Find where the given text appears and provide that cell's center as [X, Y] coordinate. 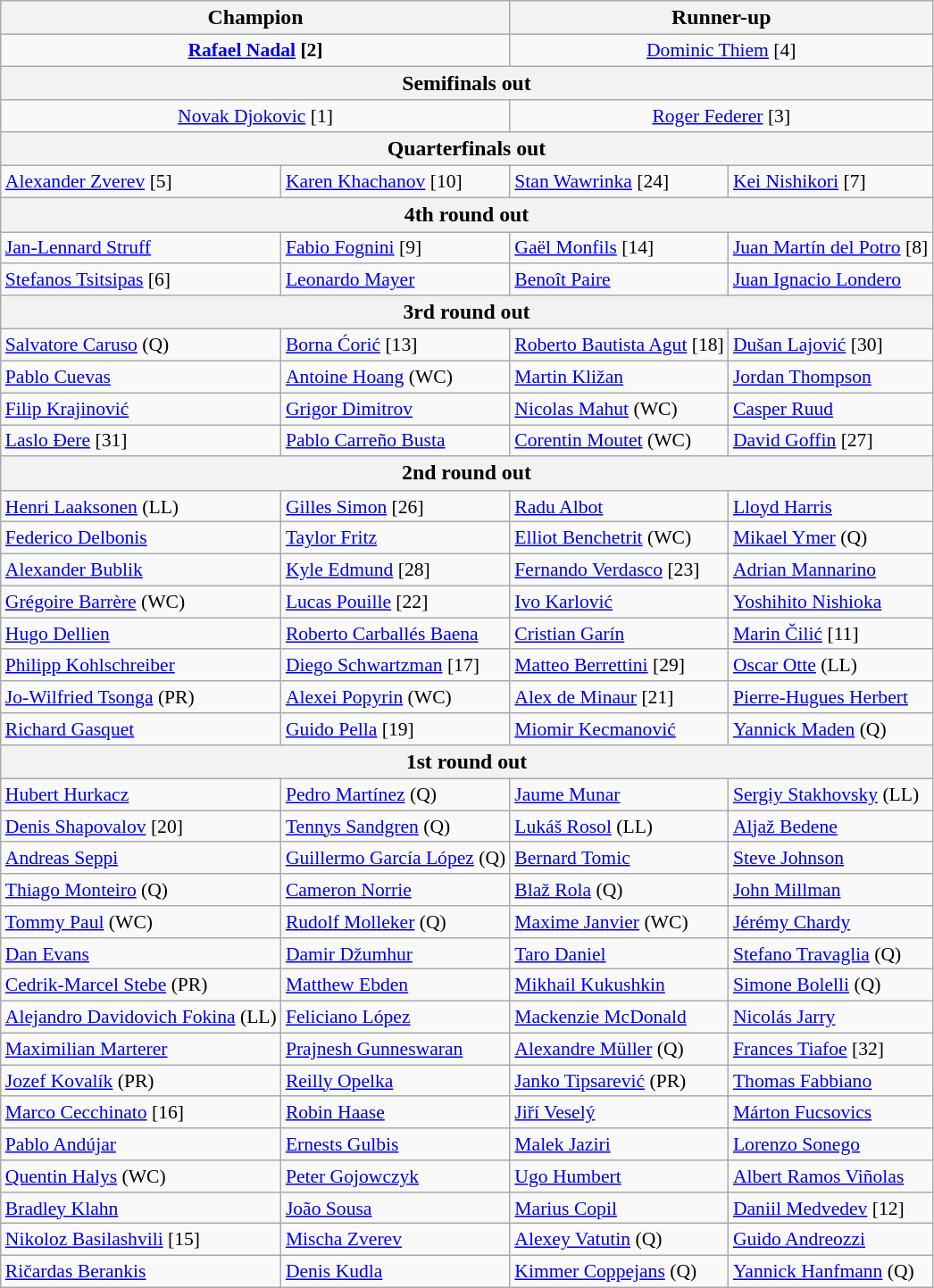
Guillermo García López (Q) [396, 859]
Adrian Mannarino [830, 570]
Lloyd Harris [830, 507]
Marin Čilić [11] [830, 634]
Jaume Munar [620, 795]
Maxime Janvier (WC) [620, 922]
Marco Cecchinato [16] [141, 1113]
Pedro Martínez (Q) [396, 795]
Kyle Edmund [28] [396, 570]
Albert Ramos Viñolas [830, 1176]
Alex de Minaur [21] [620, 697]
Mackenzie McDonald [620, 1018]
Nicolas Mahut (WC) [620, 409]
Lucas Pouille [22] [396, 602]
Laslo Đere [31] [141, 441]
Robin Haase [396, 1113]
Leonardo Mayer [396, 280]
Jan-Lennard Struff [141, 248]
Matthew Ebden [396, 985]
Nicolás Jarry [830, 1018]
Cedrik-Marcel Stebe (PR) [141, 985]
Borna Ćorić [13] [396, 345]
Nikoloz Basilashvili [15] [141, 1240]
Steve Johnson [830, 859]
Quarterfinals out [466, 149]
Alexander Bublik [141, 570]
Hugo Dellien [141, 634]
Dan Evans [141, 954]
Taro Daniel [620, 954]
Daniil Medvedev [12] [830, 1209]
Taylor Fritz [396, 538]
Salvatore Caruso (Q) [141, 345]
Janko Tipsarević (PR) [620, 1081]
Alexey Vatutin (Q) [620, 1240]
Elliot Benchetrit (WC) [620, 538]
Grégoire Barrère (WC) [141, 602]
Martin Kližan [620, 378]
Marius Copil [620, 1209]
Bradley Klahn [141, 1209]
Lorenzo Sonego [830, 1144]
Ričardas Berankis [141, 1272]
Márton Fucsovics [830, 1113]
Quentin Halys (WC) [141, 1176]
Guido Pella [19] [396, 729]
Andreas Seppi [141, 859]
Yannick Maden (Q) [830, 729]
Alejandro Davidovich Fokina (LL) [141, 1018]
Thiago Monteiro (Q) [141, 890]
Stefano Travaglia (Q) [830, 954]
Denis Kudla [396, 1272]
Lukáš Rosol (LL) [620, 827]
Simone Bolelli (Q) [830, 985]
Federico Delbonis [141, 538]
Blaž Rola (Q) [620, 890]
Frances Tiafoe [32] [830, 1050]
Peter Gojowczyk [396, 1176]
Alexander Zverev [5] [141, 182]
Roger Federer [3] [721, 117]
Reilly Opelka [396, 1081]
Richard Gasquet [141, 729]
2nd round out [466, 474]
Hubert Hurkacz [141, 795]
Damir Džumhur [396, 954]
Alexandre Müller (Q) [620, 1050]
Juan Martín del Potro [8] [830, 248]
Thomas Fabbiano [830, 1081]
Oscar Otte (LL) [830, 666]
Stan Wawrinka [24] [620, 182]
Ugo Humbert [620, 1176]
Runner-up [721, 18]
John Millman [830, 890]
Jordan Thompson [830, 378]
Kimmer Coppejans (Q) [620, 1272]
Alexei Popyrin (WC) [396, 697]
Ivo Karlović [620, 602]
Denis Shapovalov [20] [141, 827]
4th round out [466, 215]
Grigor Dimitrov [396, 409]
Casper Ruud [830, 409]
Tennys Sandgren (Q) [396, 827]
Karen Khachanov [10] [396, 182]
Gilles Simon [26] [396, 507]
Cristian Garín [620, 634]
Sergiy Stakhovsky (LL) [830, 795]
Champion [255, 18]
Rafael Nadal [2] [255, 51]
Corentin Moutet (WC) [620, 441]
Semifinals out [466, 84]
1st round out [466, 762]
3rd round out [466, 312]
Diego Schwartzman [17] [396, 666]
Miomir Kecmanović [620, 729]
Dominic Thiem [4] [721, 51]
Mikael Ymer (Q) [830, 538]
Antoine Hoang (WC) [396, 378]
Philipp Kohlschreiber [141, 666]
Roberto Bautista Agut [18] [620, 345]
Juan Ignacio Londero [830, 280]
Jiří Veselý [620, 1113]
Filip Krajinović [141, 409]
Matteo Berrettini [29] [620, 666]
Novak Djokovic [1] [255, 117]
Benoît Paire [620, 280]
Mikhail Kukushkin [620, 985]
Jozef Kovalík (PR) [141, 1081]
Pablo Andújar [141, 1144]
Kei Nishikori [7] [830, 182]
Henri Laaksonen (LL) [141, 507]
Yannick Hanfmann (Q) [830, 1272]
Pablo Cuevas [141, 378]
Feliciano López [396, 1018]
Mischa Zverev [396, 1240]
Pierre-Hugues Herbert [830, 697]
Stefanos Tsitsipas [6] [141, 280]
Radu Albot [620, 507]
Guido Andreozzi [830, 1240]
Gaël Monfils [14] [620, 248]
Dušan Lajović [30] [830, 345]
Cameron Norrie [396, 890]
Bernard Tomic [620, 859]
Aljaž Bedene [830, 827]
Yoshihito Nishioka [830, 602]
Tommy Paul (WC) [141, 922]
Jo-Wilfried Tsonga (PR) [141, 697]
Malek Jaziri [620, 1144]
Pablo Carreño Busta [396, 441]
Rudolf Molleker (Q) [396, 922]
Fabio Fognini [9] [396, 248]
Roberto Carballés Baena [396, 634]
David Goffin [27] [830, 441]
Ernests Gulbis [396, 1144]
Prajnesh Gunneswaran [396, 1050]
João Sousa [396, 1209]
Maximilian Marterer [141, 1050]
Fernando Verdasco [23] [620, 570]
Jérémy Chardy [830, 922]
